Find where the given text appears and provide that cell's center as (X, Y) coordinate. 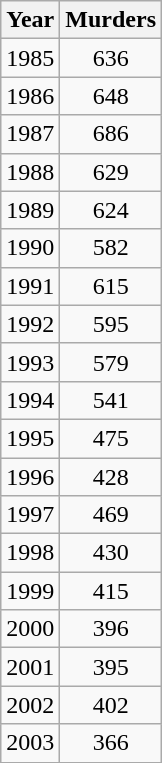
2000 (30, 629)
1985 (30, 58)
Murders (111, 20)
1987 (30, 134)
1986 (30, 96)
615 (111, 286)
624 (111, 210)
636 (111, 58)
1989 (30, 210)
415 (111, 591)
2001 (30, 667)
396 (111, 629)
1991 (30, 286)
686 (111, 134)
1990 (30, 248)
595 (111, 324)
1988 (30, 172)
366 (111, 743)
1995 (30, 438)
1998 (30, 553)
629 (111, 172)
Year (30, 20)
1996 (30, 477)
475 (111, 438)
395 (111, 667)
428 (111, 477)
1992 (30, 324)
1997 (30, 515)
1993 (30, 362)
2002 (30, 705)
402 (111, 705)
582 (111, 248)
1999 (30, 591)
1994 (30, 400)
430 (111, 553)
648 (111, 96)
541 (111, 400)
469 (111, 515)
2003 (30, 743)
579 (111, 362)
